Find where the given text appears and provide that cell's center as [x, y] coordinate. 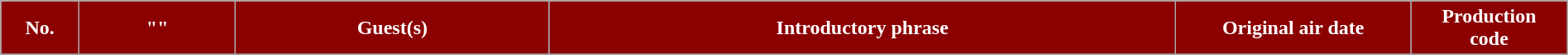
"" [157, 28]
Production code [1489, 28]
No. [40, 28]
Guest(s) [392, 28]
Introductory phrase [863, 28]
Original air date [1293, 28]
